Identify which cell holds the provided text, then report its (x, y) central coordinate. 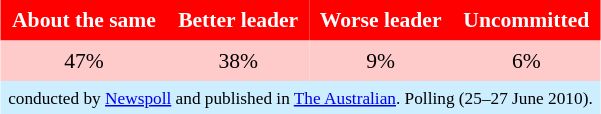
About the same (84, 20)
conducted by Newspoll and published in The Australian. Polling (25–27 June 2010). (301, 98)
Uncommitted (526, 20)
47% (84, 60)
Better leader (238, 20)
9% (380, 60)
Worse leader (380, 20)
6% (526, 60)
38% (238, 60)
